Capture the cell that displays the provided text and extract its (x, y) central coordinate. 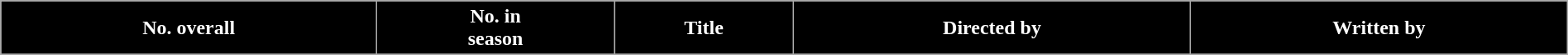
Title (705, 28)
Written by (1379, 28)
No. inseason (495, 28)
Directed by (992, 28)
No. overall (189, 28)
